Scan for the cell matching the given text and deliver its (X, Y) coordinate at center. 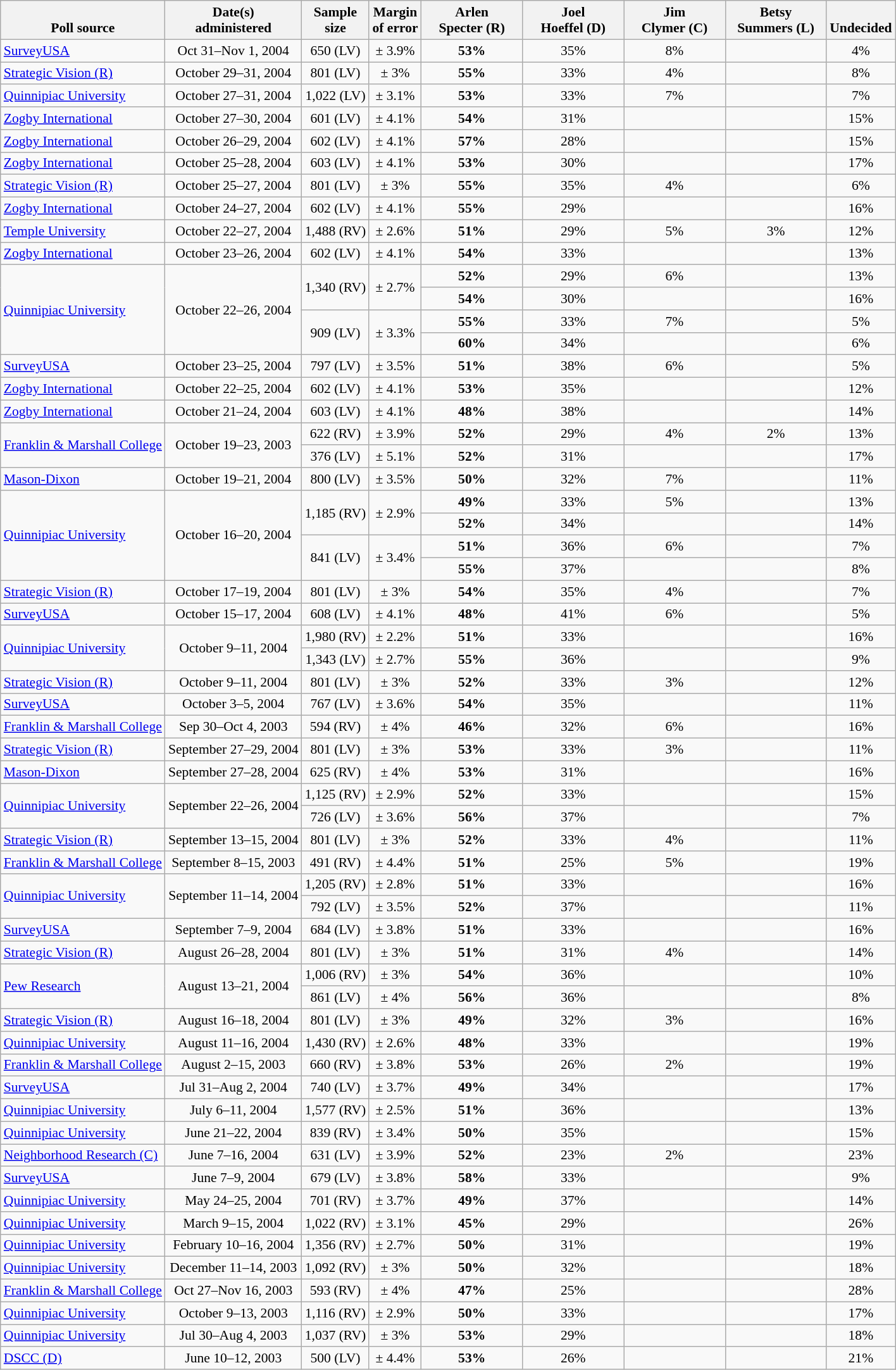
Poll source (83, 20)
684 (LV) (335, 930)
Jul 30–Aug 4, 2003 (233, 1336)
625 (RV) (335, 772)
October 23–26, 2004 (233, 254)
608 (LV) (335, 614)
1,092 (RV) (335, 1268)
Sep 30–Oct 4, 2003 (233, 727)
October 29–31, 2004 (233, 73)
October 27–31, 2004 (233, 96)
October 23–25, 2004 (233, 366)
October 26–29, 2004 (233, 141)
October 24–27, 2004 (233, 209)
October 19–23, 2003 (233, 445)
October 25–27, 2004 (233, 186)
Marginof error (395, 20)
October 25–28, 2004 (233, 163)
10% (861, 975)
September 11–14, 2004 (233, 896)
September 13–15, 2004 (233, 840)
October 15–17, 2004 (233, 614)
1,980 (RV) (335, 637)
1,488 (RV) (335, 231)
September 8–15, 2003 (233, 862)
631 (LV) (335, 1155)
800 (LV) (335, 479)
JimClymer (C) (675, 20)
594 (RV) (335, 727)
740 (LV) (335, 1088)
376 (LV) (335, 457)
September 22–26, 2004 (233, 806)
1,037 (RV) (335, 1336)
September 27–29, 2004 (233, 750)
500 (LV) (335, 1359)
Pew Research (83, 986)
October 3–5, 2004 (233, 704)
± 2.8% (395, 885)
June 7–9, 2004 (233, 1178)
841 (LV) (335, 558)
60% (472, 344)
861 (LV) (335, 998)
1,343 (LV) (335, 659)
June 21–22, 2004 (233, 1133)
October 27–30, 2004 (233, 118)
May 24–25, 2004 (233, 1200)
Undecided (861, 20)
± 3.3% (395, 333)
October 22–27, 2004 (233, 231)
August 26–28, 2004 (233, 952)
JoelHoeffel (D) (573, 20)
650 (LV) (335, 51)
792 (LV) (335, 907)
Oct 27–Nov 16, 2003 (233, 1291)
June 10–12, 2003 (233, 1359)
BetsySummers (L) (776, 20)
1,022 (RV) (335, 1223)
46% (472, 727)
± 2.2% (395, 637)
August 13–21, 2004 (233, 986)
679 (LV) (335, 1178)
58% (472, 1178)
1,340 (RV) (335, 287)
660 (RV) (335, 1065)
Jul 31–Aug 2, 2004 (233, 1088)
57% (472, 141)
Date(s)administered (233, 20)
October 16–20, 2004 (233, 535)
491 (RV) (335, 862)
601 (LV) (335, 118)
March 9–15, 2004 (233, 1223)
Oct 31–Nov 1, 2004 (233, 51)
October 22–26, 2004 (233, 310)
839 (RV) (335, 1133)
41% (573, 614)
DSCC (D) (83, 1359)
October 21–24, 2004 (233, 411)
August 11–16, 2004 (233, 1043)
± 5.1% (395, 457)
726 (LV) (335, 818)
1,185 (RV) (335, 513)
October 22–25, 2004 (233, 389)
1,577 (RV) (335, 1111)
797 (LV) (335, 366)
October 19–21, 2004 (233, 479)
ArlenSpecter (R) (472, 20)
July 6–11, 2004 (233, 1111)
Samplesize (335, 20)
September 7–9, 2004 (233, 930)
September 27–28, 2004 (233, 772)
45% (472, 1223)
1,430 (RV) (335, 1043)
August 2–15, 2003 (233, 1065)
622 (RV) (335, 434)
Neighborhood Research (C) (83, 1155)
October 9–13, 2003 (233, 1313)
June 7–16, 2004 (233, 1155)
August 16–18, 2004 (233, 1020)
1,125 (RV) (335, 795)
1,356 (RV) (335, 1245)
1,006 (RV) (335, 975)
1,022 (LV) (335, 96)
767 (LV) (335, 704)
October 17–19, 2004 (233, 592)
909 (LV) (335, 333)
February 10–16, 2004 (233, 1245)
± 2.5% (395, 1111)
1,116 (RV) (335, 1313)
1,205 (RV) (335, 885)
Temple University (83, 231)
21% (861, 1359)
December 11–14, 2003 (233, 1268)
593 (RV) (335, 1291)
701 (RV) (335, 1200)
47% (472, 1291)
